Provide the [X, Y] coordinate of the cell's center where the given text is located.  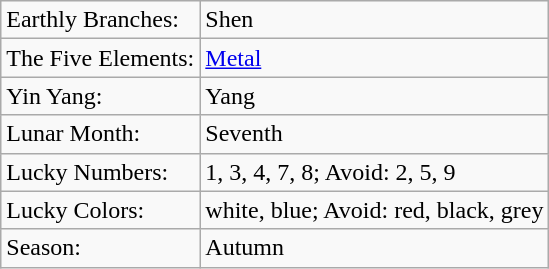
Metal [374, 58]
Yang [374, 96]
Shen [374, 20]
Earthly Branches: [100, 20]
Lucky Numbers: [100, 172]
The Five Elements: [100, 58]
Seventh [374, 134]
Lunar Month: [100, 134]
Lucky Colors: [100, 210]
Yin Yang: [100, 96]
Season: [100, 248]
white, blue; Avoid: red, black, grey [374, 210]
1, 3, 4, 7, 8; Avoid: 2, 5, 9 [374, 172]
Autumn [374, 248]
